Identify which cell holds the provided text, then report its (X, Y) central coordinate. 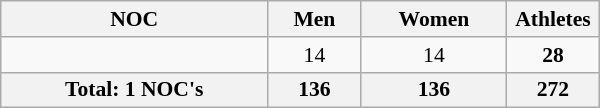
Women (434, 19)
NOC (134, 19)
Men (315, 19)
272 (554, 90)
Total: 1 NOC's (134, 90)
Athletes (554, 19)
28 (554, 55)
